Locate the cell with the specified text and output its [x, y] center coordinate. 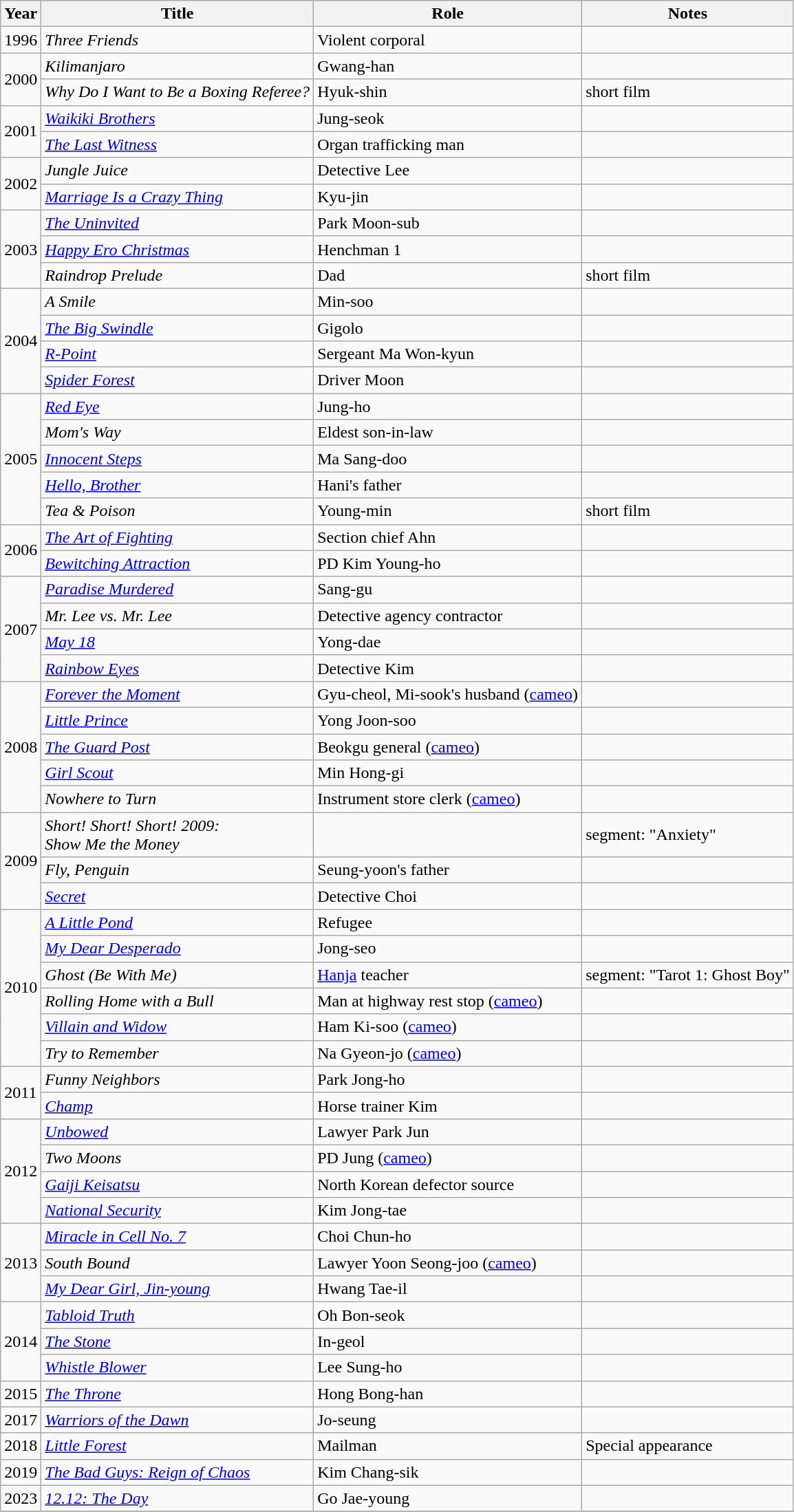
Sang-gu [448, 590]
The Throne [178, 1394]
Gaiji Keisatsu [178, 1184]
Champ [178, 1105]
2003 [21, 249]
Ghost (Be With Me) [178, 975]
My Dear Girl, Jin-young [178, 1289]
Rolling Home with a Bull [178, 1001]
Short! Short! Short! 2009: Show Me the Money [178, 835]
North Korean defector source [448, 1184]
Tea & Poison [178, 511]
Red Eye [178, 407]
Hani's father [448, 485]
2002 [21, 184]
2004 [21, 341]
Seung-yoon's father [448, 870]
Paradise Murdered [178, 590]
South Bound [178, 1263]
Rainbow Eyes [178, 668]
2000 [21, 79]
Two Moons [178, 1158]
Jung-ho [448, 407]
Refugee [448, 922]
Mailman [448, 1446]
2006 [21, 550]
The Big Swindle [178, 328]
Instrument store clerk (cameo) [448, 799]
Detective Kim [448, 668]
Hong Bong-han [448, 1394]
National Security [178, 1211]
A Smile [178, 301]
Bewitching Attraction [178, 563]
Oh Bon-seok [448, 1315]
2012 [21, 1171]
Horse trainer Kim [448, 1105]
2023 [21, 1498]
Miracle in Cell No. 7 [178, 1237]
Special appearance [688, 1446]
Title [178, 14]
Kilimanjaro [178, 66]
Kim Chang-sik [448, 1472]
Mom's Way [178, 433]
Min-soo [448, 301]
Notes [688, 14]
Marriage Is a Crazy Thing [178, 197]
12.12: The Day [178, 1498]
2014 [21, 1341]
1996 [21, 40]
Driver Moon [448, 380]
Little Forest [178, 1446]
Kim Jong-tae [448, 1211]
Year [21, 14]
segment: "Tarot 1: Ghost Boy" [688, 975]
Try to Remember [178, 1053]
Warriors of the Dawn [178, 1420]
The Guard Post [178, 746]
In-geol [448, 1341]
Hwang Tae-il [448, 1289]
Spider Forest [178, 380]
Lawyer Yoon Seong-joo (cameo) [448, 1263]
Sergeant Ma Won-kyun [448, 354]
Little Prince [178, 720]
Yong-dae [448, 642]
PD Kim Young-ho [448, 563]
Violent corporal [448, 40]
Gwang-han [448, 66]
R-Point [178, 354]
2001 [21, 131]
2018 [21, 1446]
Innocent Steps [178, 459]
2011 [21, 1092]
2007 [21, 629]
The Last Witness [178, 144]
Three Friends [178, 40]
The Uninvited [178, 223]
segment: "Anxiety" [688, 835]
Waikiki Brothers [178, 118]
Girl Scout [178, 773]
Funny Neighbors [178, 1079]
A Little Pond [178, 922]
Forever the Moment [178, 694]
Why Do I Want to Be a Boxing Referee? [178, 92]
Park Moon-sub [448, 223]
Jungle Juice [178, 171]
Na Gyeon-jo (cameo) [448, 1053]
Jong-seo [448, 949]
2013 [21, 1263]
Fly, Penguin [178, 870]
Nowhere to Turn [178, 799]
Kyu-jin [448, 197]
Role [448, 14]
Hello, Brother [178, 485]
2010 [21, 988]
Raindrop Prelude [178, 275]
Henchman 1 [448, 249]
Yong Joon-soo [448, 720]
PD Jung (cameo) [448, 1158]
Detective Lee [448, 171]
Young-min [448, 511]
Secret [178, 896]
Park Jong-ho [448, 1079]
Jung-seok [448, 118]
Ma Sang-doo [448, 459]
Beokgu general (cameo) [448, 746]
Whistle Blower [178, 1368]
Gyu-cheol, Mi-sook's husband (cameo) [448, 694]
Lee Sung-ho [448, 1368]
2015 [21, 1394]
Section chief Ahn [448, 537]
Man at highway rest stop (cameo) [448, 1001]
Lawyer Park Jun [448, 1132]
Eldest son-in-law [448, 433]
Villain and Widow [178, 1027]
My Dear Desperado [178, 949]
Ham Ki-soo (cameo) [448, 1027]
Hanja teacher [448, 975]
Organ trafficking man [448, 144]
Happy Ero Christmas [178, 249]
May 18 [178, 642]
The Stone [178, 1341]
Choi Chun-ho [448, 1237]
Min Hong-gi [448, 773]
The Bad Guys: Reign of Chaos [178, 1472]
Jo-seung [448, 1420]
Tabloid Truth [178, 1315]
2008 [21, 746]
2005 [21, 459]
Mr. Lee vs. Mr. Lee [178, 616]
Detective agency contractor [448, 616]
2009 [21, 861]
Gigolo [448, 328]
2019 [21, 1472]
Detective Choi [448, 896]
Go Jae-young [448, 1498]
The Art of Fighting [178, 537]
Hyuk-shin [448, 92]
Dad [448, 275]
Unbowed [178, 1132]
2017 [21, 1420]
